Return [x, y] of the center of cell containing provided text 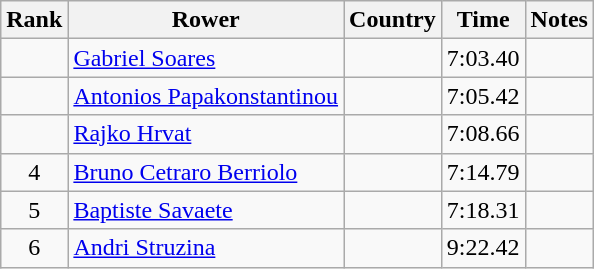
7:03.40 [483, 58]
7:18.31 [483, 210]
Bruno Cetraro Berriolo [206, 172]
Notes [559, 20]
Gabriel Soares [206, 58]
7:14.79 [483, 172]
Country [393, 20]
Baptiste Savaete [206, 210]
6 [34, 248]
Antonios Papakonstantinou [206, 96]
9:22.42 [483, 248]
Andri Struzina [206, 248]
7:05.42 [483, 96]
Time [483, 20]
5 [34, 210]
7:08.66 [483, 134]
Rower [206, 20]
4 [34, 172]
Rajko Hrvat [206, 134]
Rank [34, 20]
